Return [x, y] of the center of cell containing provided text 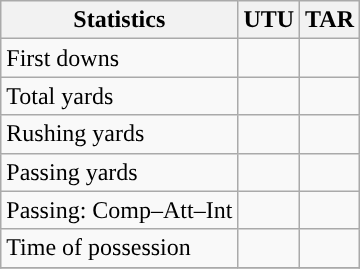
Rushing yards [120, 134]
TAR [330, 20]
First downs [120, 58]
Statistics [120, 20]
Passing yards [120, 172]
Passing: Comp–Att–Int [120, 210]
Time of possession [120, 248]
Total yards [120, 96]
UTU [269, 20]
